Locate the cell with the specified text and output its [x, y] center coordinate. 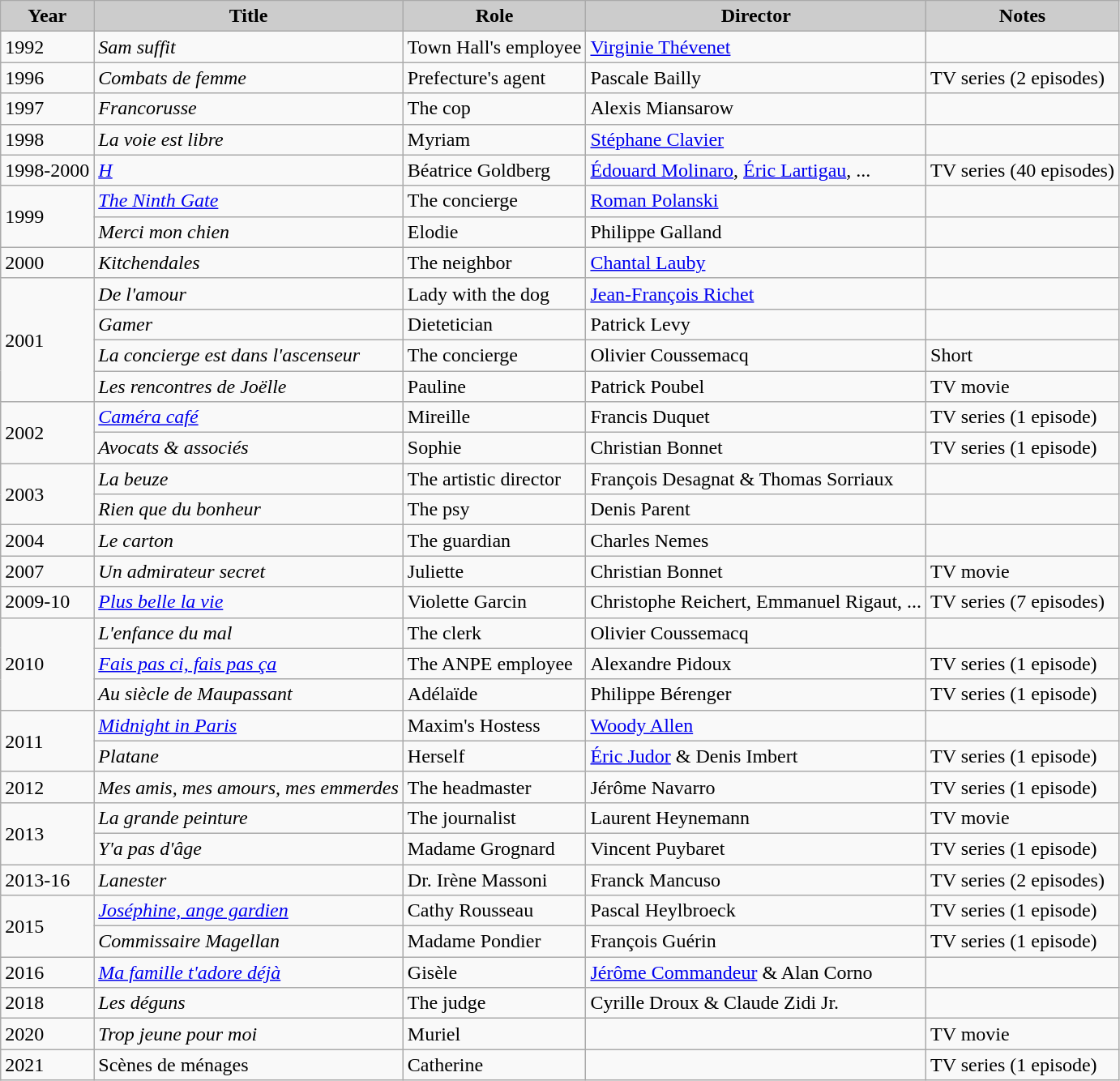
H [248, 170]
1992 [47, 47]
The ANPE employee [494, 664]
Jean-François Richet [756, 293]
Sophie [494, 448]
Gisèle [494, 972]
2013 [47, 833]
Cathy Rousseau [494, 911]
Myriam [494, 139]
2012 [47, 787]
Édouard Molinaro, Éric Lartigau, ... [756, 170]
2016 [47, 972]
The psy [494, 510]
Joséphine, ange gardien [248, 911]
The journalist [494, 818]
2013-16 [47, 879]
Dr. Irène Massoni [494, 879]
2004 [47, 540]
De l'amour [248, 293]
Madame Pondier [494, 942]
2020 [47, 1034]
2003 [47, 494]
Notes [1023, 16]
Merci mon chien [248, 232]
Maxim's Hostess [494, 725]
Kitchendales [248, 263]
2018 [47, 1003]
Caméra café [248, 417]
Béatrice Goldberg [494, 170]
Violette Garcin [494, 602]
Francis Duquet [756, 417]
L'enfance du mal [248, 633]
2000 [47, 263]
Adélaïde [494, 694]
Denis Parent [756, 510]
Les déguns [248, 1003]
Stéphane Clavier [756, 139]
The neighbor [494, 263]
Prefecture's agent [494, 78]
Les rencontres de Joëlle [248, 387]
2010 [47, 664]
Lanester [248, 879]
Platane [248, 756]
Muriel [494, 1034]
Plus belle la vie [248, 602]
La voie est libre [248, 139]
Woody Allen [756, 725]
Un admirateur secret [248, 571]
Laurent Heynemann [756, 818]
La concierge est dans l'ascenseur [248, 355]
Year [47, 16]
Short [1023, 355]
Fais pas ci, fais pas ça [248, 664]
Commissaire Magellan [248, 942]
Au siècle de Maupassant [248, 694]
2007 [47, 571]
2009-10 [47, 602]
Y'a pas d'âge [248, 848]
Gamer [248, 324]
1998 [47, 139]
Trop jeune pour moi [248, 1034]
Franck Mancuso [756, 879]
2015 [47, 926]
Charles Nemes [756, 540]
Role [494, 16]
TV series (40 episodes) [1023, 170]
Mireille [494, 417]
Sam suffit [248, 47]
Patrick Levy [756, 324]
Madame Grognard [494, 848]
Éric Judor & Denis Imbert [756, 756]
Virginie Thévenet [756, 47]
Rien que du bonheur [248, 510]
Cyrille Droux & Claude Zidi Jr. [756, 1003]
Alexis Miansarow [756, 109]
Pauline [494, 387]
2001 [47, 340]
The guardian [494, 540]
La beuze [248, 479]
Catherine [494, 1065]
Francorusse [248, 109]
The clerk [494, 633]
1997 [47, 109]
Scènes de ménages [248, 1065]
Jérôme Navarro [756, 787]
Herself [494, 756]
TV series (7 episodes) [1023, 602]
Philippe Galland [756, 232]
Avocats & associés [248, 448]
Pascal Heylbroeck [756, 911]
Juliette [494, 571]
Mes amis, mes amours, mes emmerdes [248, 787]
Director [756, 16]
Ma famille t'adore déjà [248, 972]
Roman Polanski [756, 201]
Vincent Puybaret [756, 848]
2011 [47, 741]
Combats de femme [248, 78]
2002 [47, 433]
The headmaster [494, 787]
1998-2000 [47, 170]
La grande peinture [248, 818]
Le carton [248, 540]
Pascale Bailly [756, 78]
2021 [47, 1065]
1996 [47, 78]
Title [248, 16]
François Guérin [756, 942]
The artistic director [494, 479]
Patrick Poubel [756, 387]
François Desagnat & Thomas Sorriaux [756, 479]
The judge [494, 1003]
Chantal Lauby [756, 263]
The cop [494, 109]
Lady with the dog [494, 293]
Dietetician [494, 324]
Midnight in Paris [248, 725]
The Ninth Gate [248, 201]
Jérôme Commandeur & Alan Corno [756, 972]
Philippe Bérenger [756, 694]
Elodie [494, 232]
Alexandre Pidoux [756, 664]
1999 [47, 216]
Town Hall's employee [494, 47]
Christophe Reichert, Emmanuel Rigaut, ... [756, 602]
